Pinpoint the cell where the given text exists, returning its [x, y] midpoint coordinate. 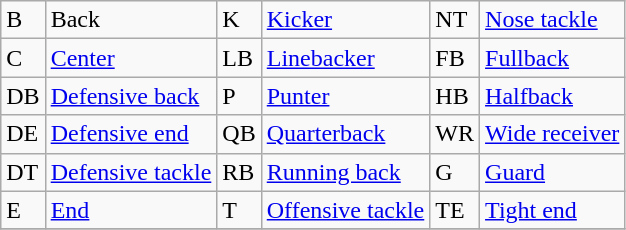
E [23, 210]
FB [455, 58]
Kicker [346, 20]
DE [23, 134]
Defensive back [131, 96]
DB [23, 96]
Running back [346, 172]
WR [455, 134]
C [23, 58]
End [131, 210]
Defensive end [131, 134]
TE [455, 210]
Fullback [552, 58]
T [239, 210]
K [239, 20]
HB [455, 96]
DT [23, 172]
Punter [346, 96]
Tight end [552, 210]
Defensive tackle [131, 172]
Center [131, 58]
Halfback [552, 96]
Offensive tackle [346, 210]
Back [131, 20]
Quarterback [346, 134]
RB [239, 172]
Linebacker [346, 58]
Nose tackle [552, 20]
LB [239, 58]
Guard [552, 172]
QB [239, 134]
G [455, 172]
NT [455, 20]
B [23, 20]
P [239, 96]
Wide receiver [552, 134]
